Extract the [X, Y] coordinate from the center of the cell holding the provided text.  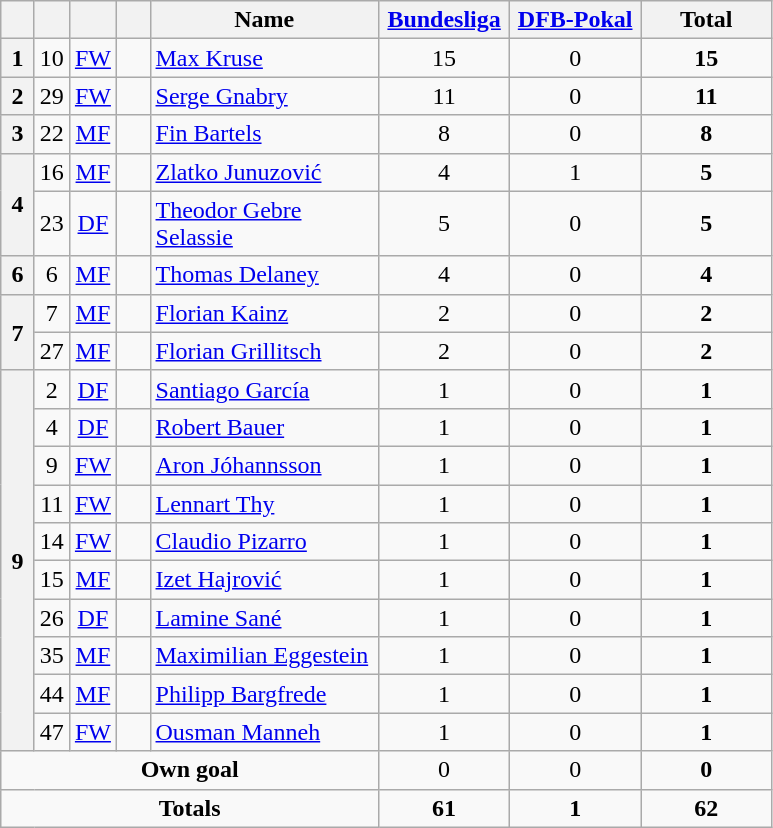
DFB-Pokal [576, 20]
10 [52, 58]
Aron Jóhannsson [264, 465]
Maximilian Eggestein [264, 656]
Ousman Manneh [264, 732]
27 [52, 351]
44 [52, 694]
Fin Bartels [264, 134]
14 [52, 542]
Thomas Delaney [264, 275]
Claudio Pizarro [264, 542]
3 [18, 134]
Philipp Bargfrede [264, 694]
Max Kruse [264, 58]
Lamine Sané [264, 618]
Zlatko Junuzović [264, 172]
Name [264, 20]
29 [52, 96]
61 [444, 808]
Florian Grillitsch [264, 351]
Izet Hajrović [264, 580]
Santiago García [264, 389]
16 [52, 172]
Totals [190, 808]
Florian Kainz [264, 313]
22 [52, 134]
Bundesliga [444, 20]
47 [52, 732]
Serge Gnabry [264, 96]
Own goal [190, 770]
62 [706, 808]
26 [52, 618]
Total [706, 20]
Theodor Gebre Selassie [264, 224]
23 [52, 224]
35 [52, 656]
Lennart Thy [264, 503]
Robert Bauer [264, 427]
